Return the [X, Y] coordinate for the center point of the cell that contains the specified text.  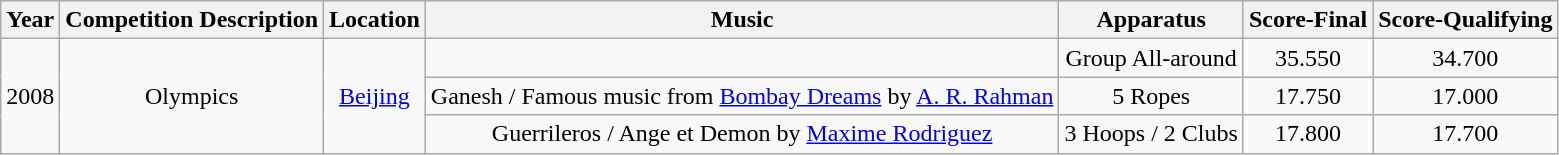
Beijing [375, 96]
Score-Final [1308, 20]
Year [30, 20]
35.550 [1308, 58]
17.700 [1466, 134]
Olympics [192, 96]
17.750 [1308, 96]
Music [742, 20]
Score-Qualifying [1466, 20]
Ganesh / Famous music from Bombay Dreams by A. R. Rahman [742, 96]
Group All-around [1151, 58]
Guerrileros / Ange et Demon by Maxime Rodriguez [742, 134]
5 Ropes [1151, 96]
Apparatus [1151, 20]
2008 [30, 96]
Competition Description [192, 20]
17.800 [1308, 134]
3 Hoops / 2 Clubs [1151, 134]
34.700 [1466, 58]
17.000 [1466, 96]
Location [375, 20]
